Output the [X, Y] coordinate of the center of the cell containing the given text.  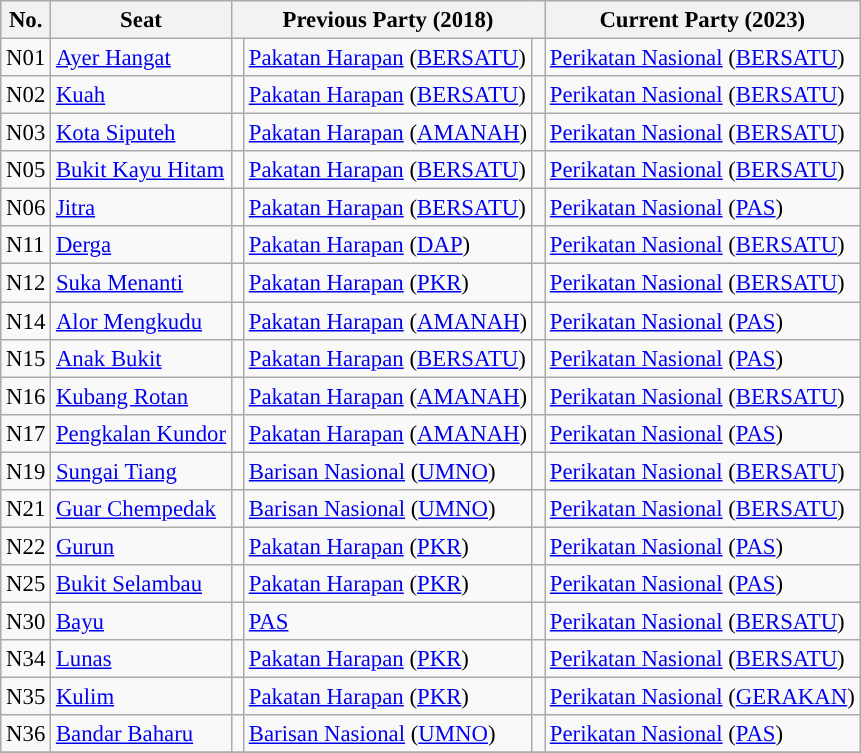
Kulim [142, 697]
N21 [26, 509]
Kota Siputeh [142, 133]
Derga [142, 245]
N05 [26, 170]
Bandar Baharu [142, 734]
Gurun [142, 546]
Alor Mengkudu [142, 321]
N34 [26, 659]
Perikatan Nasional (GERAKAN) [703, 697]
N14 [26, 321]
N17 [26, 433]
Bayu [142, 621]
Jitra [142, 208]
N02 [26, 95]
N16 [26, 396]
Pakatan Harapan (DAP) [388, 245]
Seat [142, 20]
Ayer Hangat [142, 58]
PAS [388, 621]
Sungai Tiang [142, 471]
N15 [26, 358]
Anak Bukit [142, 358]
Suka Menanti [142, 283]
Lunas [142, 659]
N01 [26, 58]
N11 [26, 245]
N19 [26, 471]
N06 [26, 208]
N30 [26, 621]
Kuah [142, 95]
N12 [26, 283]
Bukit Selambau [142, 584]
Kubang Rotan [142, 396]
N36 [26, 734]
N35 [26, 697]
Guar Chempedak [142, 509]
N03 [26, 133]
No. [26, 20]
Pengkalan Kundor [142, 433]
N22 [26, 546]
Previous Party (2018) [388, 20]
Current Party (2023) [703, 20]
N25 [26, 584]
Bukit Kayu Hitam [142, 170]
